Scan for the cell matching the given text and deliver its (X, Y) coordinate at center. 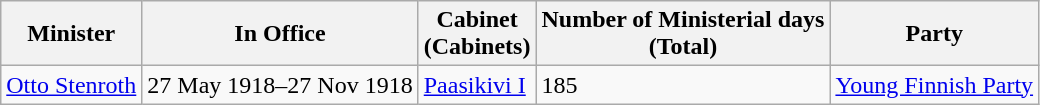
27 May 1918–27 Nov 1918 (280, 85)
Young Finnish Party (934, 85)
Number of Ministerial days (Total) (683, 34)
In Office (280, 34)
Paasikivi I (477, 85)
Minister (72, 34)
Cabinet(Cabinets) (477, 34)
Party (934, 34)
Otto Stenroth (72, 85)
185 (683, 85)
